From the cell containing the given text, extract its center point as (x, y) coordinate. 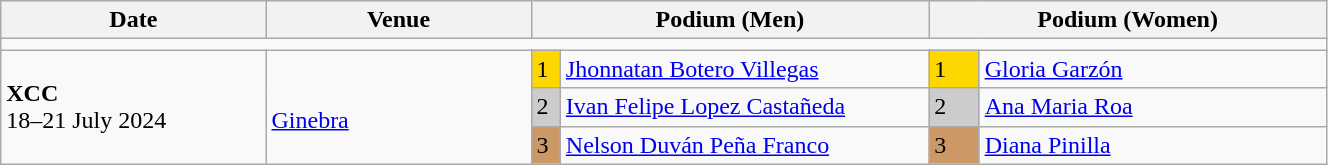
Diana Pinilla (1152, 145)
XCC 18–21 July 2024 (134, 107)
Date (134, 20)
Gloria Garzón (1152, 69)
Ivan Felipe Lopez Castañeda (744, 107)
Podium (Women) (1128, 20)
Ginebra (398, 107)
Nelson Duván Peña Franco (744, 145)
Jhonnatan Botero Villegas (744, 69)
Ana Maria Roa (1152, 107)
Venue (398, 20)
Podium (Men) (730, 20)
